From the cell containing the given text, extract its center point as [X, Y] coordinate. 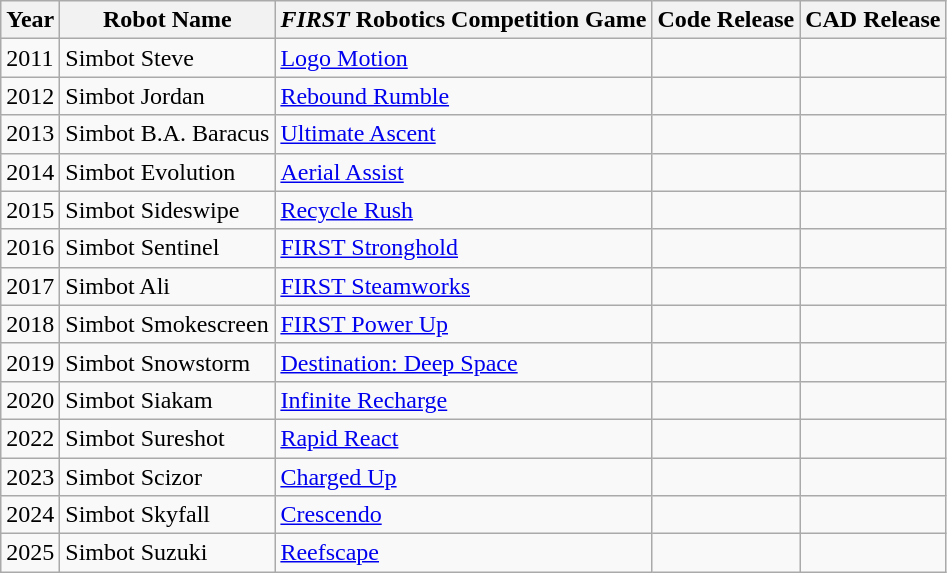
Ultimate Ascent [464, 134]
Simbot Sentinel [168, 248]
Simbot Jordan [168, 96]
Charged Up [464, 477]
FIRST Robotics Competition Game [464, 20]
Simbot Skyfall [168, 515]
Reefscape [464, 553]
FIRST Power Up [464, 324]
2019 [30, 362]
Simbot Sureshot [168, 438]
2020 [30, 400]
Year [30, 20]
Code Release [726, 20]
2016 [30, 248]
Robot Name [168, 20]
Simbot Sideswipe [168, 210]
CAD Release [873, 20]
Crescendo [464, 515]
Simbot Scizor [168, 477]
Logo Motion [464, 58]
Destination: Deep Space [464, 362]
Simbot Snowstorm [168, 362]
2017 [30, 286]
2025 [30, 553]
FIRST Stronghold [464, 248]
2011 [30, 58]
2018 [30, 324]
2015 [30, 210]
Simbot Steve [168, 58]
Simbot B.A. Baracus [168, 134]
Aerial Assist [464, 172]
2013 [30, 134]
FIRST Steamworks [464, 286]
Rapid React [464, 438]
Simbot Smokescreen [168, 324]
Simbot Siakam [168, 400]
Simbot Suzuki [168, 553]
2012 [30, 96]
Recycle Rush [464, 210]
Simbot Ali [168, 286]
2024 [30, 515]
Rebound Rumble [464, 96]
Infinite Recharge [464, 400]
2014 [30, 172]
2023 [30, 477]
Simbot Evolution [168, 172]
2022 [30, 438]
